Scan for the cell matching the given text and deliver its [X, Y] coordinate at center. 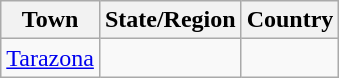
Tarazona [50, 58]
Country [290, 20]
Town [50, 20]
State/Region [170, 20]
